Extract the (X, Y) coordinate from the center of the cell holding the provided text.  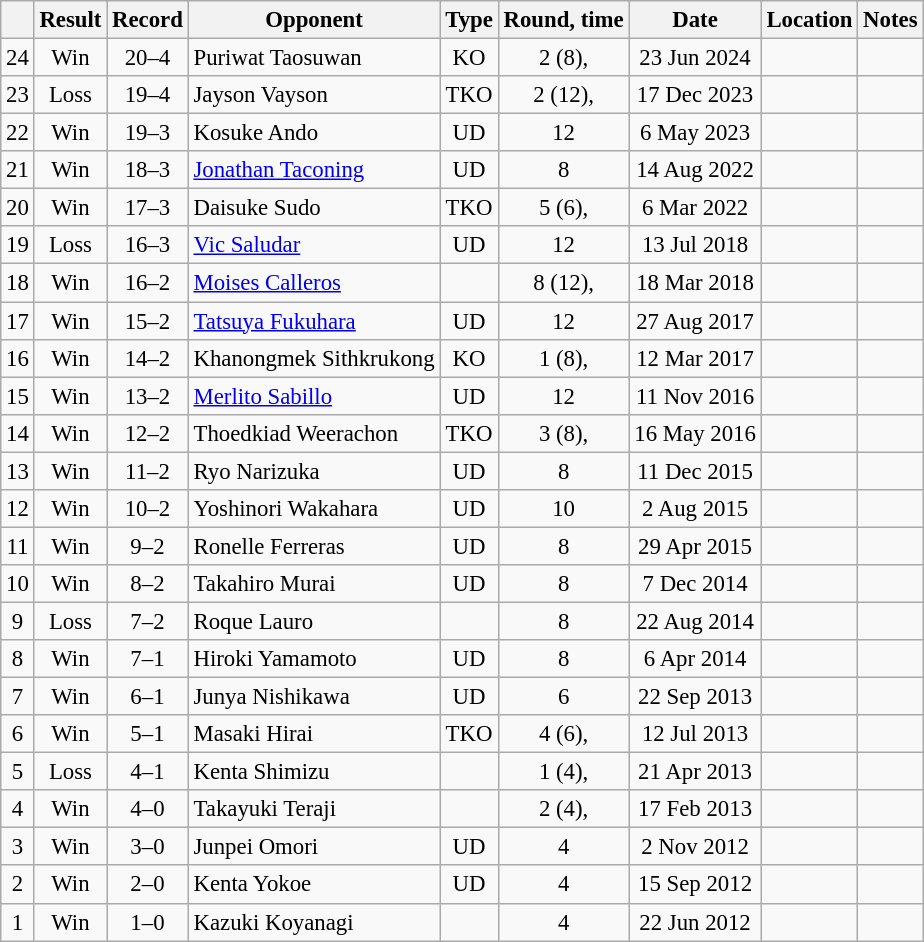
Masaki Hirai (314, 734)
Result (70, 20)
2 (18, 885)
3 (8), (564, 433)
17–3 (148, 208)
23 (18, 95)
2 Nov 2012 (695, 847)
Merlito Sabillo (314, 396)
Tatsuya Fukuhara (314, 321)
13 (18, 471)
17 Dec 2023 (695, 95)
24 (18, 58)
Kenta Shimizu (314, 772)
6 Mar 2022 (695, 208)
14 Aug 2022 (695, 170)
Jonathan Taconing (314, 170)
17 (18, 321)
2–0 (148, 885)
6 Apr 2014 (695, 659)
15–2 (148, 321)
Roque Lauro (314, 621)
2 (8), (564, 58)
2 (12), (564, 95)
27 Aug 2017 (695, 321)
22 Jun 2012 (695, 922)
19–3 (148, 133)
29 Apr 2015 (695, 546)
22 Aug 2014 (695, 621)
14–2 (148, 358)
Moises Calleros (314, 283)
1 (18, 922)
Thoedkiad Weerachon (314, 433)
12–2 (148, 433)
6–1 (148, 697)
5–1 (148, 734)
Ronelle Ferreras (314, 546)
21 Apr 2013 (695, 772)
5 (6), (564, 208)
4 (6), (564, 734)
Round, time (564, 20)
18–3 (148, 170)
16 May 2016 (695, 433)
14 (18, 433)
2 (4), (564, 809)
21 (18, 170)
Khanongmek Sithkrukong (314, 358)
11 (18, 546)
4–1 (148, 772)
Junpei Omori (314, 847)
5 (18, 772)
9 (18, 621)
Vic Saludar (314, 245)
Kenta Yokoe (314, 885)
2 Aug 2015 (695, 509)
13 Jul 2018 (695, 245)
Kazuki Koyanagi (314, 922)
1 (4), (564, 772)
7–2 (148, 621)
Hiroki Yamamoto (314, 659)
11 Nov 2016 (695, 396)
19 (18, 245)
15 (18, 396)
15 Sep 2012 (695, 885)
Type (469, 20)
Yoshinori Wakahara (314, 509)
4–0 (148, 809)
Junya Nishikawa (314, 697)
Kosuke Ando (314, 133)
Jayson Vayson (314, 95)
1–0 (148, 922)
8–2 (148, 584)
12 Jul 2013 (695, 734)
22 (18, 133)
6 May 2023 (695, 133)
8 (12), (564, 283)
Location (810, 20)
16–3 (148, 245)
12 Mar 2017 (695, 358)
7 Dec 2014 (695, 584)
Notes (890, 20)
9–2 (148, 546)
Takayuki Teraji (314, 809)
18 (18, 283)
18 Mar 2018 (695, 283)
19–4 (148, 95)
10–2 (148, 509)
16–2 (148, 283)
23 Jun 2024 (695, 58)
7–1 (148, 659)
Record (148, 20)
17 Feb 2013 (695, 809)
Ryo Narizuka (314, 471)
20 (18, 208)
3 (18, 847)
13–2 (148, 396)
1 (8), (564, 358)
11–2 (148, 471)
20–4 (148, 58)
16 (18, 358)
Takahiro Murai (314, 584)
22 Sep 2013 (695, 697)
Opponent (314, 20)
Puriwat Taosuwan (314, 58)
7 (18, 697)
Daisuke Sudo (314, 208)
3–0 (148, 847)
Date (695, 20)
11 Dec 2015 (695, 471)
